Pinpoint the cell where the given text exists, returning its (x, y) midpoint coordinate. 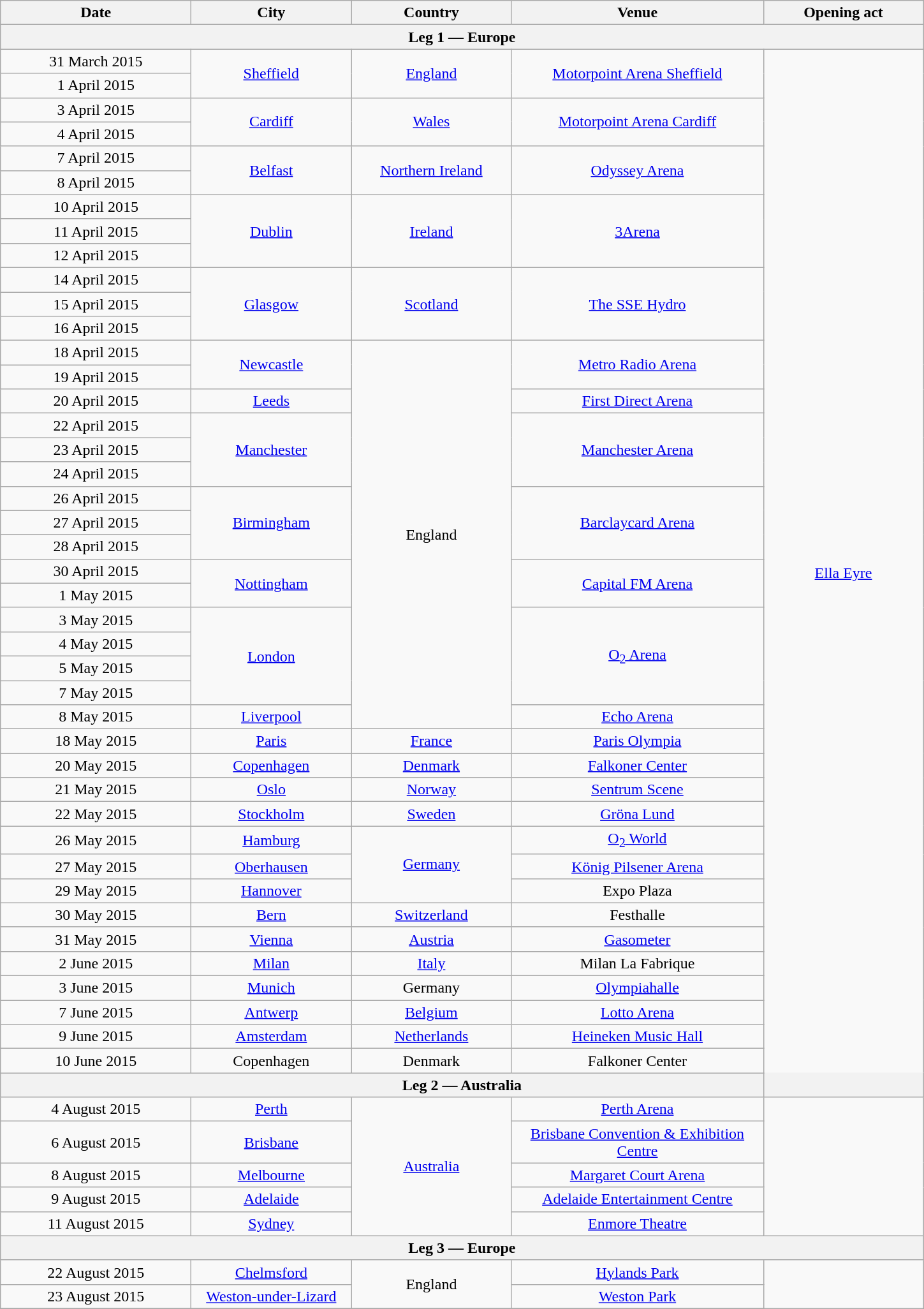
Motorpoint Arena Sheffield (638, 73)
8 May 2015 (96, 717)
Oslo (272, 790)
Odyssey Arena (638, 170)
Ireland (431, 231)
26 April 2015 (96, 498)
Hannover (272, 891)
11 April 2015 (96, 231)
Vienna (272, 939)
Festhalle (638, 915)
Scotland (431, 304)
31 May 2015 (96, 939)
Capital FM Arena (638, 583)
Chelmsford (272, 1272)
Weston Park (638, 1296)
The SSE Hydro (638, 304)
1 May 2015 (96, 595)
O2 World (638, 840)
Australia (431, 1166)
7 May 2015 (96, 692)
O2 Arena (638, 656)
2 June 2015 (96, 963)
Venue (638, 13)
Olympiahalle (638, 988)
Leeds (272, 401)
Ella Eyre (843, 573)
12 April 2015 (96, 255)
22 August 2015 (96, 1272)
20 May 2015 (96, 765)
3Arena (638, 231)
Wales (431, 122)
24 April 2015 (96, 474)
28 April 2015 (96, 547)
Milan (272, 963)
Hylands Park (638, 1272)
Echo Arena (638, 717)
Perth Arena (638, 1109)
Leg 3 — Europe (462, 1248)
23 April 2015 (96, 450)
First Direct Arena (638, 401)
31 March 2015 (96, 61)
Nottingham (272, 583)
Amsterdam (272, 1037)
Paris (272, 741)
Glasgow (272, 304)
30 May 2015 (96, 915)
9 June 2015 (96, 1037)
Sheffield (272, 73)
Italy (431, 963)
1 April 2015 (96, 85)
Switzerland (431, 915)
3 June 2015 (96, 988)
8 April 2015 (96, 182)
10 April 2015 (96, 207)
Metro Radio Arena (638, 365)
Belgium (431, 1012)
Norway (431, 790)
5 May 2015 (96, 668)
Austria (431, 939)
Melbourne (272, 1175)
30 April 2015 (96, 571)
City (272, 13)
9 August 2015 (96, 1199)
Lotto Arena (638, 1012)
Belfast (272, 170)
Newcastle (272, 365)
Gröna Lund (638, 814)
Liverpool (272, 717)
Oberhausen (272, 866)
Heineken Music Hall (638, 1037)
Margaret Court Arena (638, 1175)
7 June 2015 (96, 1012)
Manchester (272, 450)
Motorpoint Arena Cardiff (638, 122)
20 April 2015 (96, 401)
Date (96, 13)
Barclaycard Arena (638, 522)
3 April 2015 (96, 110)
4 August 2015 (96, 1109)
4 May 2015 (96, 644)
16 April 2015 (96, 329)
23 August 2015 (96, 1296)
15 April 2015 (96, 304)
Expo Plaza (638, 891)
Opening act (843, 13)
10 June 2015 (96, 1061)
Munich (272, 988)
Adelaide (272, 1199)
14 April 2015 (96, 279)
29 May 2015 (96, 891)
18 April 2015 (96, 353)
Enmore Theatre (638, 1224)
Dublin (272, 231)
Antwerp (272, 1012)
Brisbane (272, 1142)
Perth (272, 1109)
22 April 2015 (96, 425)
7 April 2015 (96, 158)
Gasometer (638, 939)
Northern Ireland (431, 170)
Adelaide Entertainment Centre (638, 1199)
4 April 2015 (96, 134)
21 May 2015 (96, 790)
Paris Olympia (638, 741)
France (431, 741)
27 May 2015 (96, 866)
König Pilsener Arena (638, 866)
26 May 2015 (96, 840)
Birmingham (272, 522)
Sydney (272, 1224)
Cardiff (272, 122)
Leg 1 — Europe (462, 37)
London (272, 656)
Weston-under-Lizard (272, 1296)
3 May 2015 (96, 619)
22 May 2015 (96, 814)
Manchester Arena (638, 450)
18 May 2015 (96, 741)
Netherlands (431, 1037)
Sweden (431, 814)
11 August 2015 (96, 1224)
Bern (272, 915)
8 August 2015 (96, 1175)
Sentrum Scene (638, 790)
27 April 2015 (96, 522)
Country (431, 13)
Milan La Fabrique (638, 963)
Leg 2 — Australia (462, 1085)
19 April 2015 (96, 377)
Hamburg (272, 840)
Brisbane Convention & Exhibition Centre (638, 1142)
Stockholm (272, 814)
6 August 2015 (96, 1142)
